Scan for the cell matching the given text and deliver its (x, y) coordinate at center. 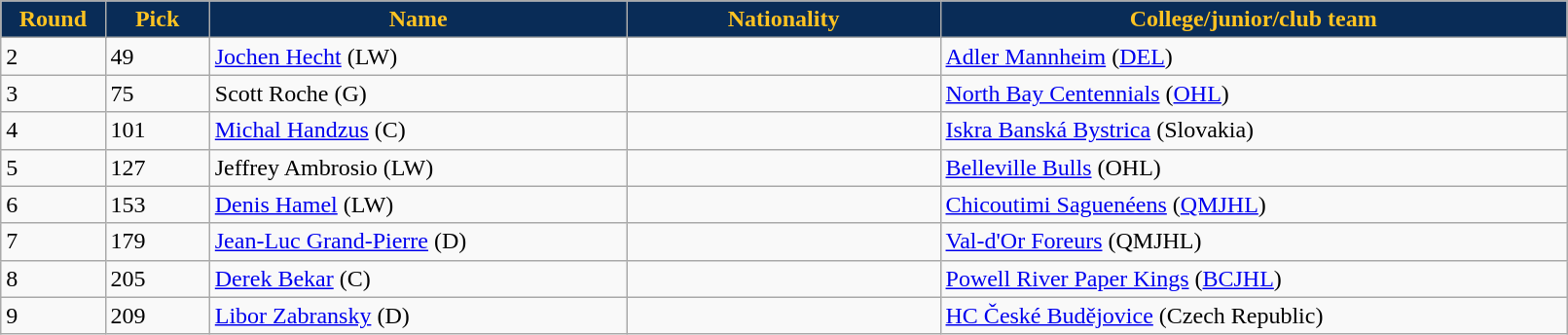
75 (158, 93)
Derek Bekar (C) (419, 279)
49 (158, 56)
5 (53, 167)
Chicoutimi Saguenéens (QMJHL) (1254, 205)
209 (158, 316)
6 (53, 205)
Denis Hamel (LW) (419, 205)
7 (53, 242)
HC České Budějovice (Czech Republic) (1254, 316)
127 (158, 167)
College/junior/club team (1254, 19)
Jean-Luc Grand-Pierre (D) (419, 242)
Round (53, 19)
205 (158, 279)
8 (53, 279)
Pick (158, 19)
4 (53, 130)
Belleville Bulls (OHL) (1254, 167)
Iskra Banská Bystrica (Slovakia) (1254, 130)
Jochen Hecht (LW) (419, 56)
9 (53, 316)
3 (53, 93)
Libor Zabransky (D) (419, 316)
Jeffrey Ambrosio (LW) (419, 167)
Powell River Paper Kings (BCJHL) (1254, 279)
Nationality (784, 19)
153 (158, 205)
101 (158, 130)
Adler Mannheim (DEL) (1254, 56)
North Bay Centennials (OHL) (1254, 93)
Name (419, 19)
2 (53, 56)
Scott Roche (G) (419, 93)
Michal Handzus (C) (419, 130)
Val-d'Or Foreurs (QMJHL) (1254, 242)
179 (158, 242)
